Return [X, Y] of the center of cell containing provided text 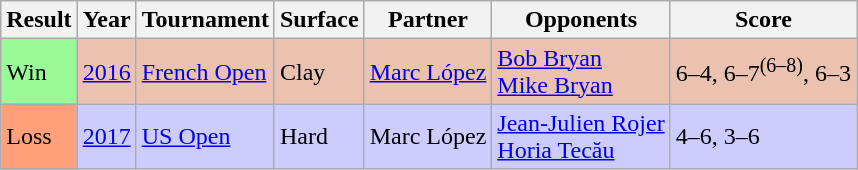
Result [39, 20]
Bob Bryan Mike Bryan [581, 72]
Score [763, 20]
Opponents [581, 20]
4–6, 3–6 [763, 136]
US Open [205, 136]
Tournament [205, 20]
2016 [106, 72]
Clay [319, 72]
2017 [106, 136]
Loss [39, 136]
Partner [428, 20]
Year [106, 20]
6–4, 6–7(6–8), 6–3 [763, 72]
French Open [205, 72]
Hard [319, 136]
Jean-Julien Rojer Horia Tecău [581, 136]
Win [39, 72]
Surface [319, 20]
